Provide the (X, Y) coordinate of the cell's center where the given text is located.  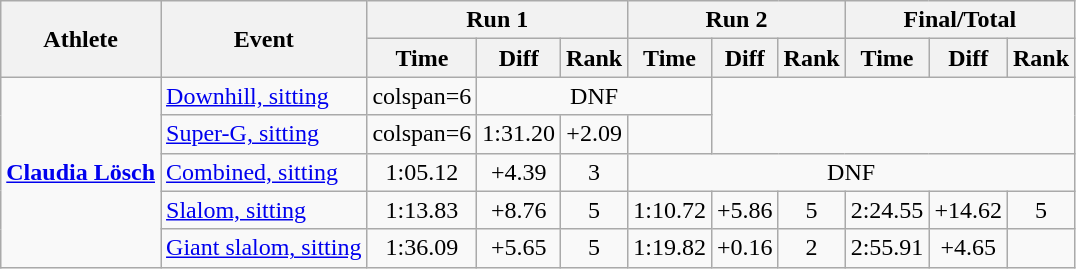
Slalom, sitting (264, 210)
1:10.72 (670, 210)
Giant slalom, sitting (264, 248)
1:31.20 (519, 134)
Athlete (81, 39)
+5.86 (744, 210)
1:19.82 (670, 248)
+8.76 (519, 210)
2:24.55 (887, 210)
Final/Total (960, 20)
+5.65 (519, 248)
Super-G, sitting (264, 134)
1:13.83 (422, 210)
+2.09 (594, 134)
3 (594, 172)
Event (264, 39)
Claudia Lösch (81, 172)
+4.65 (968, 248)
Combined, sitting (264, 172)
Downhill, sitting (264, 96)
1:36.09 (422, 248)
2 (812, 248)
+14.62 (968, 210)
2:55.91 (887, 248)
+4.39 (519, 172)
Run 1 (498, 20)
Run 2 (736, 20)
1:05.12 (422, 172)
+0.16 (744, 248)
